Extract the [x, y] coordinate from the center of the cell holding the provided text.  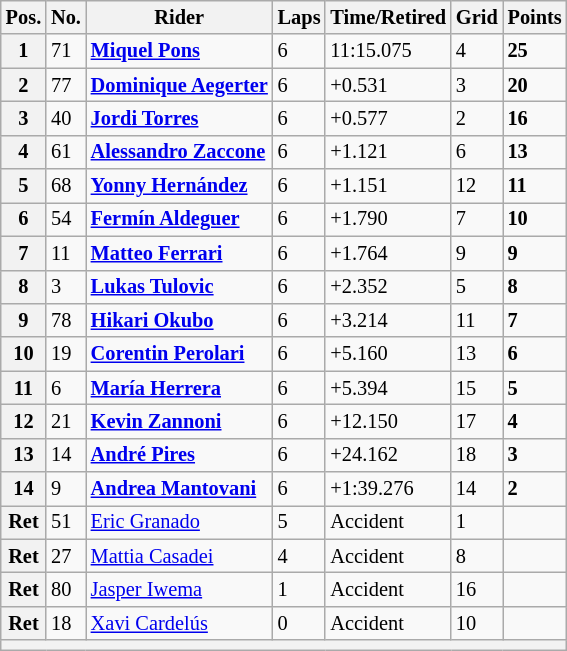
27 [66, 556]
11:15.075 [388, 51]
Mattia Casadei [180, 556]
Time/Retired [388, 17]
Hikari Okubo [180, 320]
77 [66, 85]
+2.352 [388, 287]
+1:39.276 [388, 489]
Rider [180, 17]
68 [66, 186]
Points [535, 17]
+1.121 [388, 152]
54 [66, 219]
Miquel Pons [180, 51]
78 [66, 320]
Fermín Aldeguer [180, 219]
Andrea Mantovani [180, 489]
17 [477, 421]
+1.790 [388, 219]
+24.162 [388, 455]
80 [66, 589]
+0.577 [388, 118]
Jasper Iwema [180, 589]
+5.394 [388, 388]
No. [66, 17]
Corentin Perolari [180, 354]
André Pires [180, 455]
Dominique Aegerter [180, 85]
40 [66, 118]
15 [477, 388]
0 [300, 623]
Kevin Zannoni [180, 421]
Matteo Ferrari [180, 253]
+0.531 [388, 85]
51 [66, 522]
19 [66, 354]
Laps [300, 17]
Jordi Torres [180, 118]
21 [66, 421]
61 [66, 152]
20 [535, 85]
Xavi Cardelús [180, 623]
+1.151 [388, 186]
+5.160 [388, 354]
Alessandro Zaccone [180, 152]
+1.764 [388, 253]
+3.214 [388, 320]
Eric Granado [180, 522]
Lukas Tulovic [180, 287]
Pos. [24, 17]
+12.150 [388, 421]
71 [66, 51]
Yonny Hernández [180, 186]
25 [535, 51]
Grid [477, 17]
María Herrera [180, 388]
